Find where the given text appears and provide that cell's center as (X, Y) coordinate. 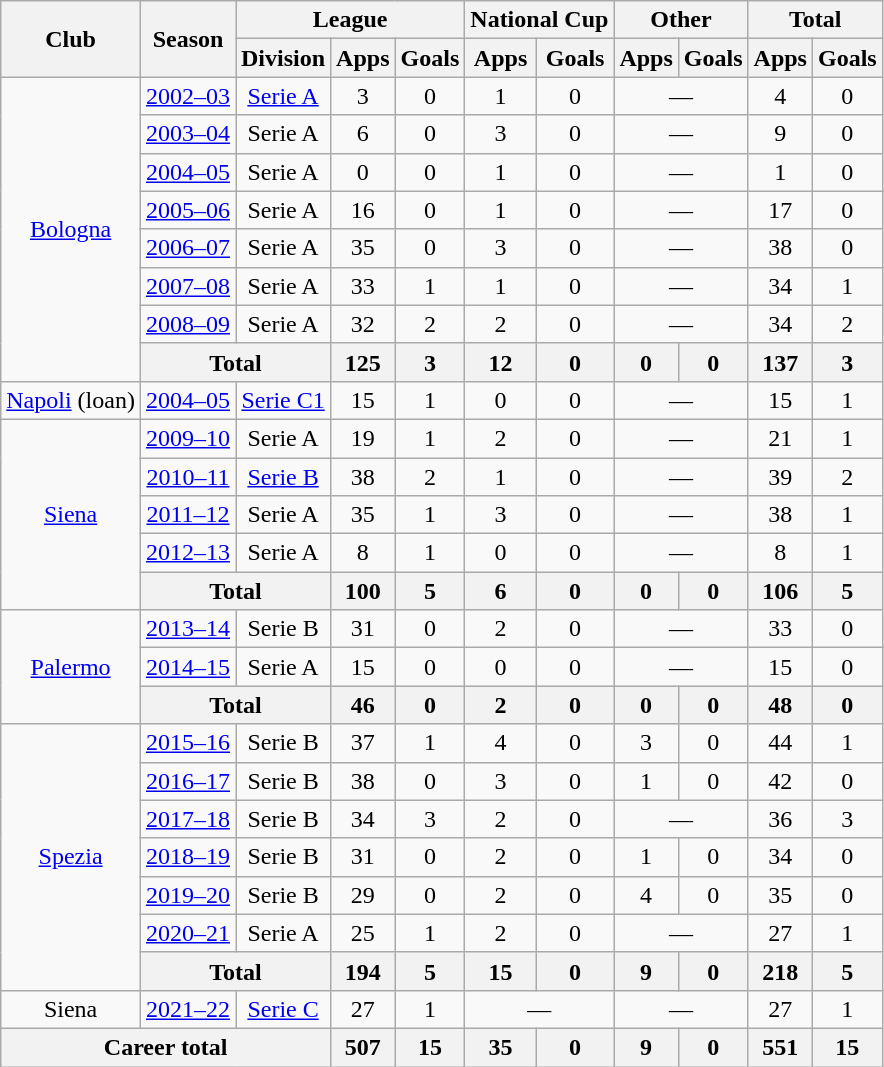
2002–03 (188, 96)
106 (780, 591)
125 (363, 362)
29 (363, 895)
25 (363, 933)
2017–18 (188, 819)
39 (780, 477)
48 (780, 705)
Season (188, 39)
2019–20 (188, 895)
42 (780, 781)
32 (363, 324)
551 (780, 1047)
Other (681, 20)
2020–21 (188, 933)
37 (363, 743)
2012–13 (188, 553)
2005–06 (188, 210)
2016–17 (188, 781)
2009–10 (188, 438)
Palermo (71, 667)
2011–12 (188, 515)
League (350, 20)
2006–07 (188, 248)
100 (363, 591)
National Cup (540, 20)
2018–19 (188, 857)
2021–22 (188, 1009)
Napoli (loan) (71, 400)
Club (71, 39)
218 (780, 971)
Spezia (71, 857)
2010–11 (188, 477)
12 (501, 362)
137 (780, 362)
46 (363, 705)
19 (363, 438)
2015–16 (188, 743)
507 (363, 1047)
44 (780, 743)
Career total (166, 1047)
Serie C (284, 1009)
21 (780, 438)
2003–04 (188, 134)
Bologna (71, 229)
2008–09 (188, 324)
2013–14 (188, 629)
194 (363, 971)
2007–08 (188, 286)
Division (284, 58)
17 (780, 210)
16 (363, 210)
36 (780, 819)
Serie C1 (284, 400)
2014–15 (188, 667)
